Return the [x, y] coordinate for the center point of the cell that contains the specified text.  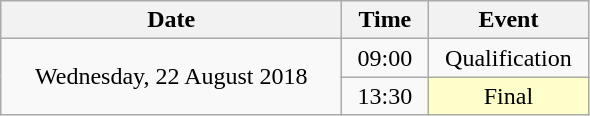
Time [385, 20]
Event [508, 20]
Final [508, 96]
13:30 [385, 96]
Qualification [508, 58]
Date [172, 20]
Wednesday, 22 August 2018 [172, 77]
09:00 [385, 58]
